Detect which cell encompasses the target text, then output its [X, Y] center coordinate. 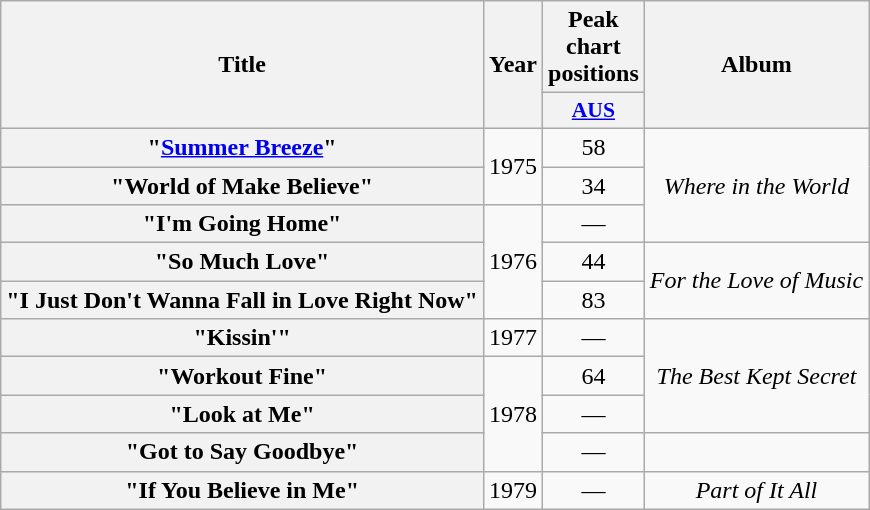
1978 [512, 414]
58 [594, 147]
"Got to Say Goodbye" [242, 452]
"Workout Fine" [242, 376]
64 [594, 376]
Peak chart positions [594, 47]
1977 [512, 338]
"If You Believe in Me" [242, 490]
1979 [512, 490]
"So Much Love" [242, 262]
"Kissin'" [242, 338]
"Summer Breeze" [242, 147]
"Look at Me" [242, 414]
AUS [594, 111]
"I Just Don't Wanna Fall in Love Right Now" [242, 300]
Album [756, 65]
83 [594, 300]
Year [512, 65]
34 [594, 185]
"World of Make Believe" [242, 185]
The Best Kept Secret [756, 376]
Part of It All [756, 490]
1976 [512, 262]
1975 [512, 166]
Where in the World [756, 185]
44 [594, 262]
For the Love of Music [756, 281]
"I'm Going Home" [242, 224]
Title [242, 65]
